Identify which cell holds the provided text, then report its [x, y] central coordinate. 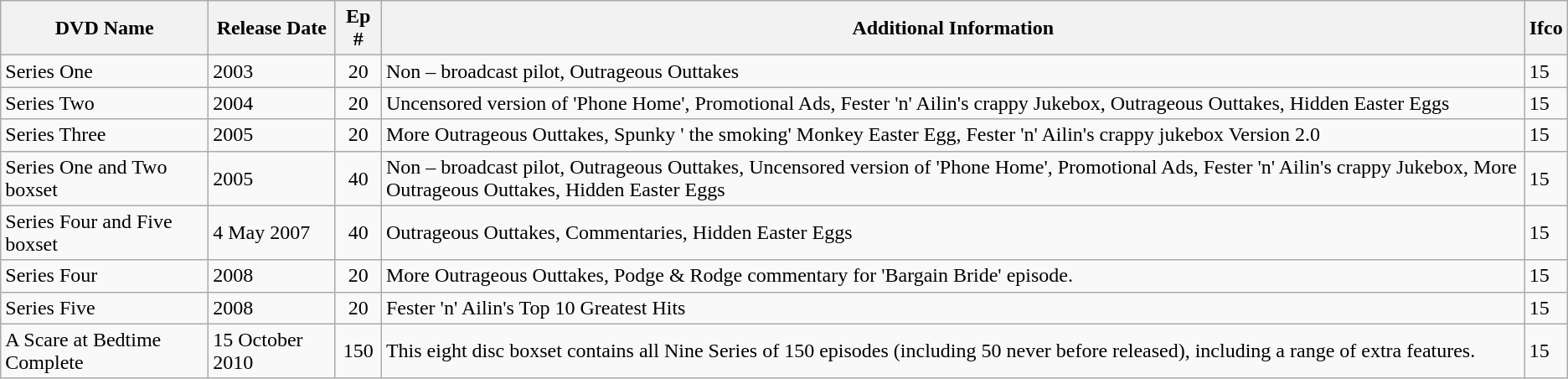
Series Two [105, 103]
Release Date [271, 29]
More Outrageous Outtakes, Spunky ' the smoking' Monkey Easter Egg, Fester 'n' Ailin's crappy jukebox Version 2.0 [953, 135]
Series One [105, 71]
15 October 2010 [271, 350]
Uncensored version of 'Phone Home', Promotional Ads, Fester 'n' Ailin's crappy Jukebox, Outrageous Outtakes, Hidden Easter Eggs [953, 103]
Ifco [1546, 29]
4 May 2007 [271, 233]
Series Four [105, 276]
2003 [271, 71]
Series Four and Five boxset [105, 233]
DVD Name [105, 29]
A Scare at Bedtime Complete [105, 350]
Ep # [358, 29]
Series One and Two boxset [105, 178]
Outrageous Outtakes, Commentaries, Hidden Easter Eggs [953, 233]
2004 [271, 103]
Series Five [105, 308]
More Outrageous Outtakes, Podge & Rodge commentary for 'Bargain Bride' episode. [953, 276]
Non – broadcast pilot, Outrageous Outtakes [953, 71]
Series Three [105, 135]
Additional Information [953, 29]
This eight disc boxset contains all Nine Series of 150 episodes (including 50 never before released), including a range of extra features. [953, 350]
Fester 'n' Ailin's Top 10 Greatest Hits [953, 308]
150 [358, 350]
